Return (X, Y) of the center of cell containing provided text 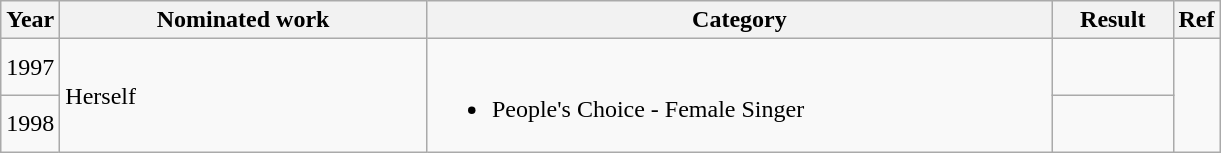
Category (739, 20)
1997 (30, 68)
People's Choice - Female Singer (739, 96)
Herself (244, 96)
Year (30, 20)
1998 (30, 124)
Ref (1196, 20)
Nominated work (244, 20)
Result (1112, 20)
